Find where the given text appears and provide that cell's center as [x, y] coordinate. 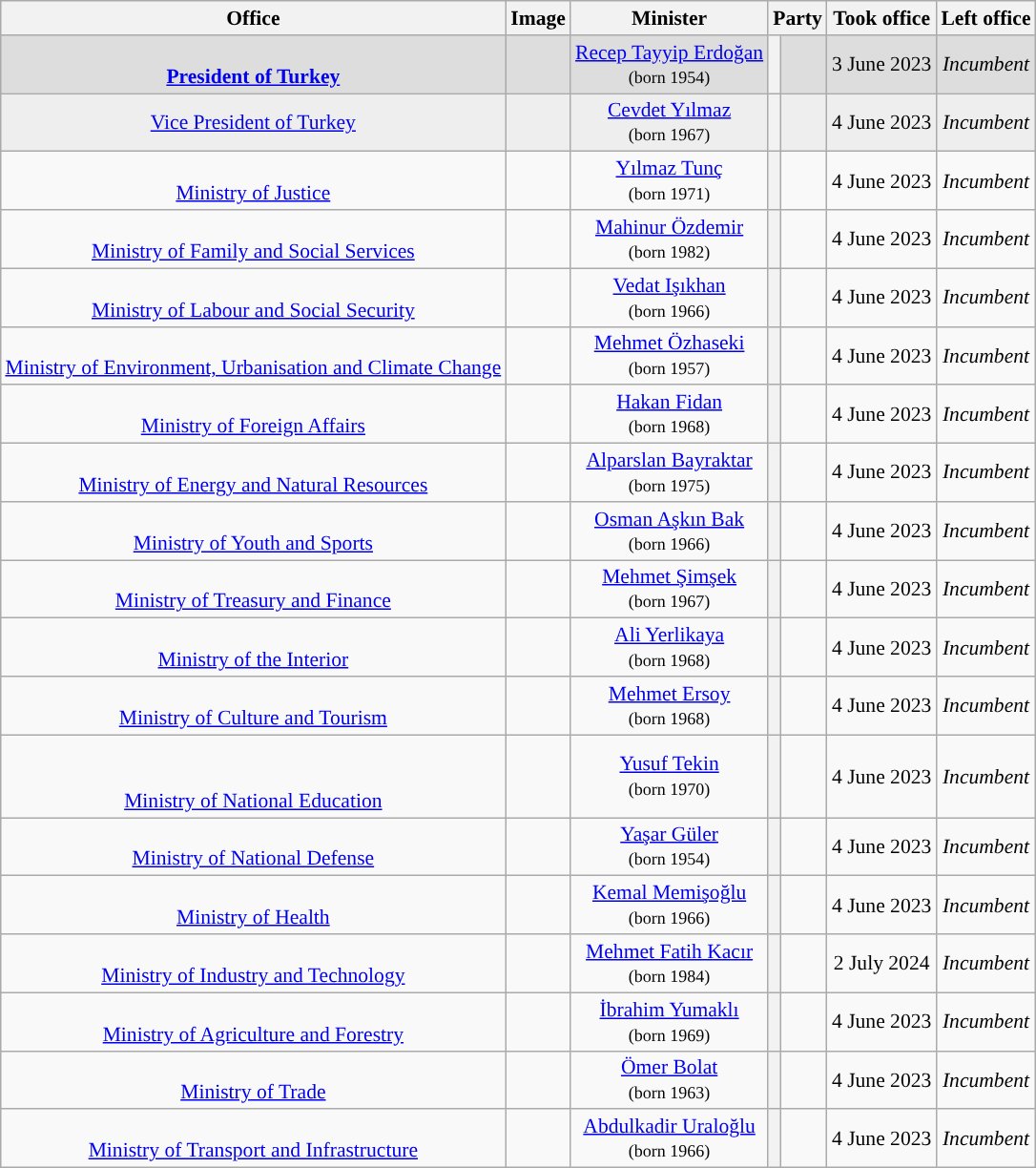
Ministry of Justice [253, 181]
Alparslan Bayraktar(born 1975) [670, 473]
İbrahim Yumaklı(born 1969) [670, 1021]
Ministry of Health [253, 905]
Left office [985, 18]
Minister [670, 18]
2 July 2024 [881, 964]
Recep Tayyip Erdoğan(born 1954) [670, 65]
Took office [881, 18]
Ministry of Environment, Urbanisation and Climate Change [253, 355]
Mehmet Fatih Kacır(born 1984) [670, 964]
Ministry of Foreign Affairs [253, 414]
Osman Aşkın Bak(born 1966) [670, 531]
Ministry of Agriculture and Forestry [253, 1021]
Yılmaz Tunç(born 1971) [670, 181]
Image [538, 18]
Yusuf Tekin(born 1970) [670, 777]
Mehmet Şimşek(born 1967) [670, 590]
Cevdet Yılmaz(born 1967) [670, 122]
Vedat Işıkhan(born 1966) [670, 298]
Ministry of the Interior [253, 647]
Ministry of Transport and Infrastructure [253, 1139]
Ministry of Youth and Sports [253, 531]
Kemal Memişoğlu(born 1966) [670, 905]
Ministry of Industry and Technology [253, 964]
Abdulkadir Uraloğlu(born 1966) [670, 1139]
Mahinur Özdemir(born 1982) [670, 239]
Mehmet Ersoy(born 1968) [670, 706]
Ministry of Energy and Natural Resources [253, 473]
Ministry of National Defense [253, 847]
Ministry of Culture and Tourism [253, 706]
Yaşar Güler(born 1954) [670, 847]
Ministry of Family and Social Services [253, 239]
Vice President of Turkey [253, 122]
Mehmet Özhaseki(born 1957) [670, 355]
Ministry of Labour and Social Security [253, 298]
Ömer Bolat(born 1963) [670, 1080]
3 June 2023 [881, 65]
Ministry of Treasury and Finance [253, 590]
Ministry of National Education [253, 777]
Hakan Fidan(born 1968) [670, 414]
Party [798, 18]
President of Turkey [253, 65]
Office [253, 18]
Ministry of Trade [253, 1080]
Ali Yerlikaya(born 1968) [670, 647]
